Return (X, Y) of the center of cell containing provided text 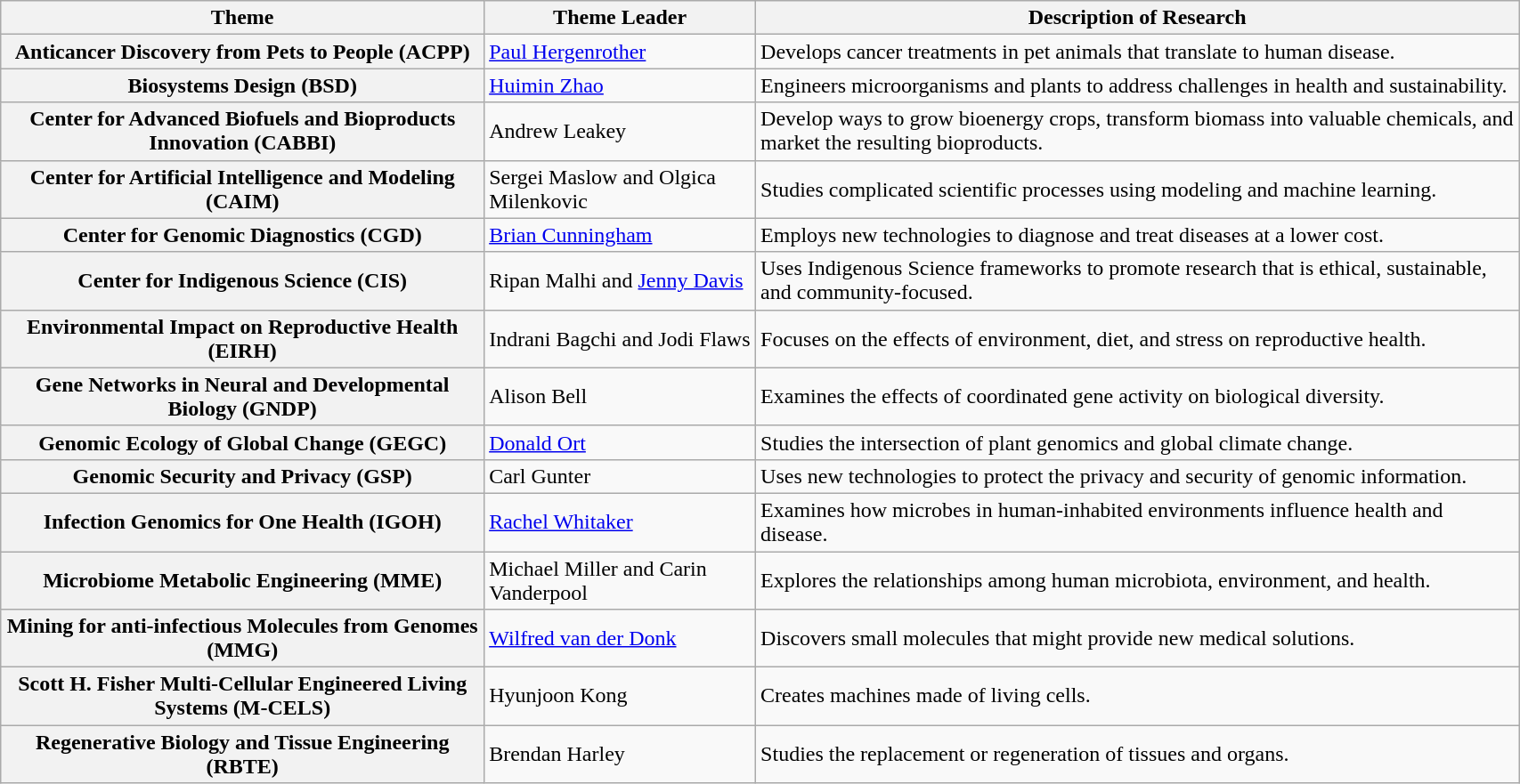
Donald Ort (620, 442)
Indrani Bagchi and Jodi Flaws (620, 338)
Environmental Impact on Reproductive Health (EIRH) (242, 338)
Employs new technologies to diagnose and treat diseases at a lower cost. (1138, 235)
Description of Research (1138, 18)
Studies complicated scientific processes using modeling and machine learning. (1138, 189)
Michael Miller and Carin Vanderpool (620, 580)
Develops cancer treatments in pet animals that translate to human disease. (1138, 52)
Carl Gunter (620, 476)
Mining for anti-infectious Molecules from Genomes (MMG) (242, 639)
Andrew Leakey (620, 132)
Explores the relationships among human microbiota, environment, and health. (1138, 580)
Microbiome Metabolic Engineering (MME) (242, 580)
Alison Bell (620, 397)
Uses Indigenous Science frameworks to promote research that is ethical, sustainable, and community-focused. (1138, 281)
Scott H. Fisher Multi-Cellular Engineered Living Systems (M-CELS) (242, 696)
Uses new technologies to protect the privacy and security of genomic information. (1138, 476)
Anticancer Discovery from Pets to People (ACPP) (242, 52)
Brendan Harley (620, 755)
Creates machines made of living cells. (1138, 696)
Center for Genomic Diagnostics (CGD) (242, 235)
Genomic Security and Privacy (GSP) (242, 476)
Regenerative Biology and Tissue Engineering (RBTE) (242, 755)
Discovers small molecules that might provide new medical solutions. (1138, 639)
Examines how microbes in human-inhabited environments influence health and disease. (1138, 521)
Hyunjoon Kong (620, 696)
Gene Networks in Neural and Developmental Biology (GNDP) (242, 397)
Genomic Ecology of Global Change (GEGC) (242, 442)
Examines the effects of coordinated gene activity on biological diversity. (1138, 397)
Biosystems Design (BSD) (242, 85)
Infection Genomics for One Health (IGOH) (242, 521)
Develop ways to grow bioenergy crops, transform biomass into valuable chemicals, and market the resulting bioproducts. (1138, 132)
Rachel Whitaker (620, 521)
Focuses on the effects of environment, diet, and stress on reproductive health. (1138, 338)
Center for Advanced Biofuels and Bioproducts Innovation (CABBI) (242, 132)
Studies the intersection of plant genomics and global climate change. (1138, 442)
Center for Indigenous Science (CIS) (242, 281)
Sergei Maslow and Olgica Milenkovic (620, 189)
Wilfred van der Donk (620, 639)
Brian Cunningham (620, 235)
Huimin Zhao (620, 85)
Theme Leader (620, 18)
Theme (242, 18)
Paul Hergenrother (620, 52)
Studies the replacement or regeneration of tissues and organs. (1138, 755)
Engineers microorganisms and plants to address challenges in health and sustainability. (1138, 85)
Center for Artificial Intelligence and Modeling (CAIM) (242, 189)
Ripan Malhi and Jenny Davis (620, 281)
